Return [x, y] of the center of cell containing provided text 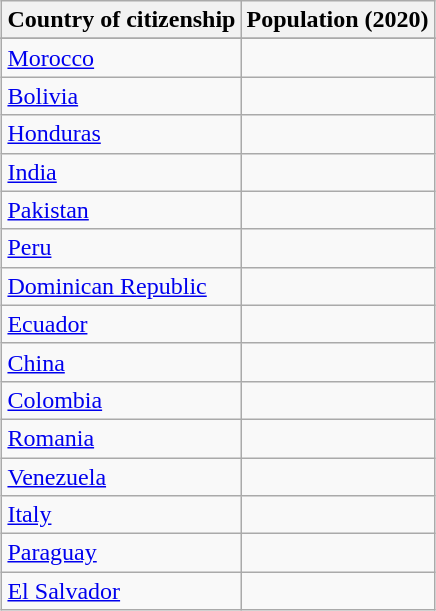
Italy [122, 515]
Venezuela [122, 477]
Population (2020) [338, 20]
China [122, 362]
Morocco [122, 58]
Colombia [122, 400]
Ecuador [122, 324]
Pakistan [122, 210]
Dominican Republic [122, 286]
India [122, 172]
Honduras [122, 134]
Bolivia [122, 96]
Romania [122, 438]
Country of citizenship [122, 20]
Peru [122, 248]
El Salvador [122, 591]
Paraguay [122, 553]
